From the cell containing the given text, extract its center point as [x, y] coordinate. 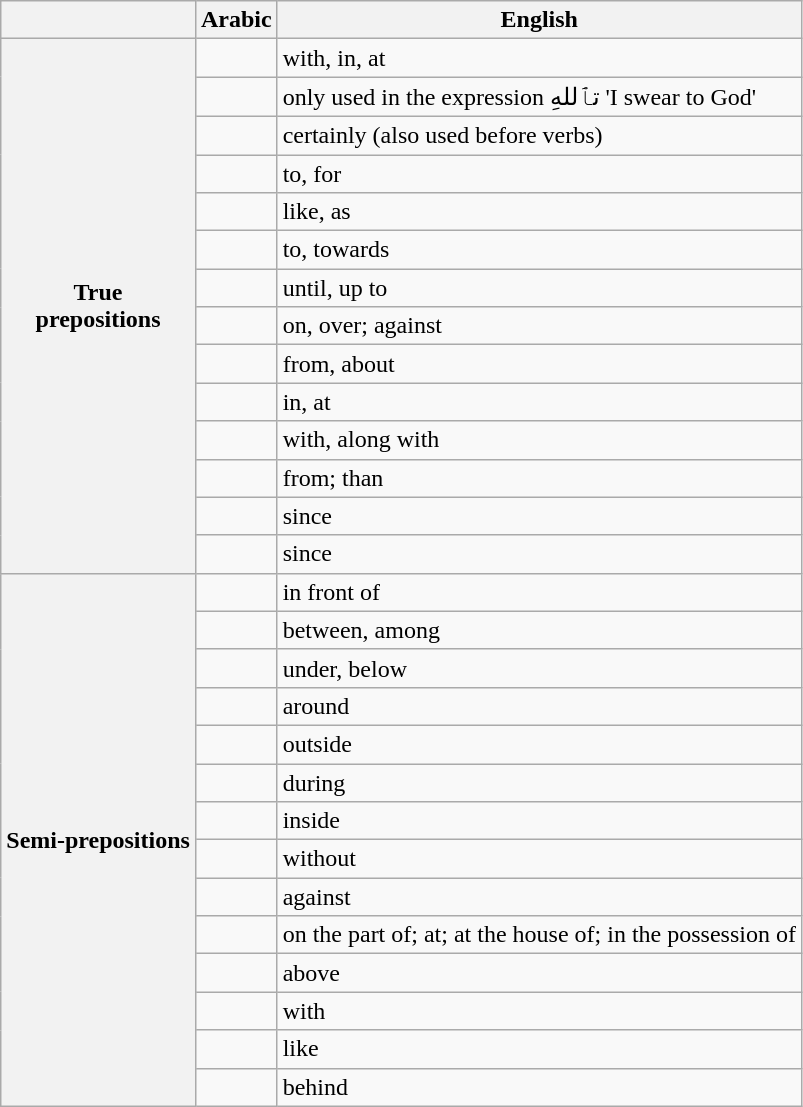
in, at [539, 402]
between, among [539, 630]
with, along with [539, 440]
outside [539, 744]
in front of [539, 592]
to, towards [539, 250]
to, for [539, 173]
above [539, 973]
with, in, at [539, 58]
until, up to [539, 288]
around [539, 706]
Trueprepositions [98, 306]
from; than [539, 478]
Semi-prepositions [98, 840]
English [539, 20]
on, over; against [539, 326]
with [539, 1011]
only used in the expression تٱللهِ 'I swear to God' [539, 97]
behind [539, 1087]
Arabic [236, 20]
certainly (also used before verbs) [539, 135]
on the part of; at; at the house of; in the possession of [539, 935]
from, about [539, 364]
without [539, 859]
inside [539, 821]
like, as [539, 212]
like [539, 1049]
under, below [539, 668]
against [539, 897]
during [539, 783]
